Find where the given text appears and provide that cell's center as [X, Y] coordinate. 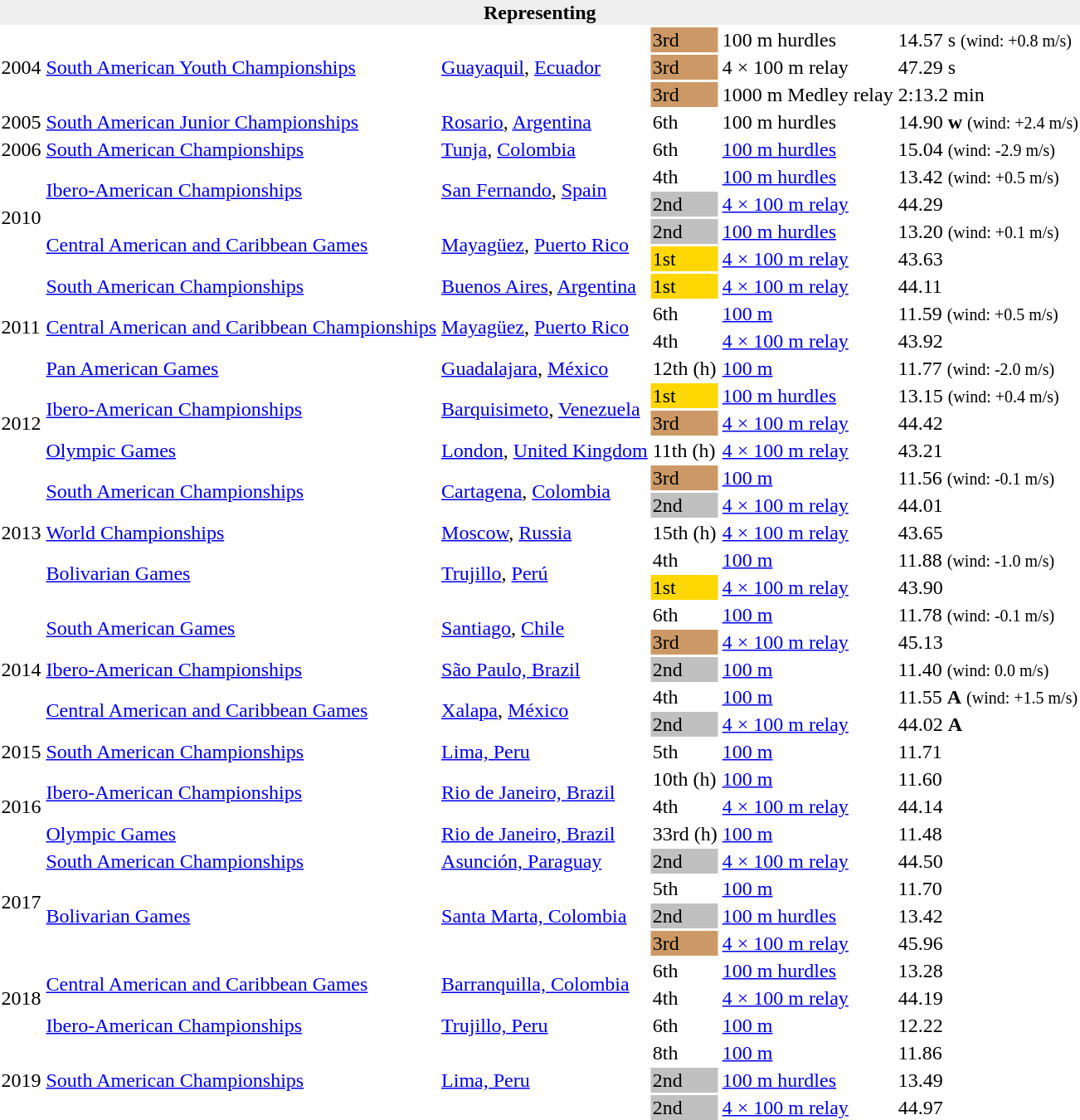
World Championships [241, 533]
South American Junior Championships [241, 122]
London, United Kingdom [545, 450]
Pan American Games [241, 368]
13.15 (wind: +0.4 m/s) [988, 396]
11.70 [988, 889]
Buenos Aires, Argentina [545, 286]
43.21 [988, 450]
43.65 [988, 533]
44.02 A [988, 724]
Asunción, Paraguay [545, 861]
2011 [22, 327]
2017 [22, 903]
2015 [22, 752]
12th (h) [685, 368]
43.90 [988, 587]
44.14 [988, 806]
15.04 (wind: -2.9 m/s) [988, 149]
13.49 [988, 1080]
44.19 [988, 998]
44.11 [988, 286]
44.50 [988, 861]
Guadalajara, México [545, 368]
11.40 (wind: 0.0 m/s) [988, 670]
Barquisimeto, Venezuela [545, 410]
45.96 [988, 943]
11.88 (wind: -1.0 m/s) [988, 560]
43.63 [988, 259]
2010 [22, 217]
Santa Marta, Colombia [545, 916]
São Paulo, Brazil [545, 670]
11.56 (wind: -0.1 m/s) [988, 478]
Barranquilla, Colombia [545, 984]
11.60 [988, 779]
13.28 [988, 971]
11.55 A (wind: +1.5 m/s) [988, 697]
44.01 [988, 505]
Xalapa, México [545, 710]
47.29 s [988, 67]
11.59 (wind: +0.5 m/s) [988, 314]
Central American and Caribbean Championships [241, 327]
Rosario, Argentina [545, 122]
Cartagena, Colombia [545, 491]
14.57 s (wind: +0.8 m/s) [988, 40]
Trujillo, Peru [545, 1025]
Moscow, Russia [545, 533]
44.97 [988, 1108]
2018 [22, 998]
12.22 [988, 1025]
2005 [22, 122]
43.92 [988, 341]
11.77 (wind: -2.0 m/s) [988, 368]
1000 m Medley relay [808, 95]
San Fernando, Spain [545, 191]
11.48 [988, 834]
44.29 [988, 204]
2016 [22, 806]
Representing [540, 12]
33rd (h) [685, 834]
2004 [22, 67]
15th (h) [685, 533]
2006 [22, 149]
45.13 [988, 642]
South American Games [241, 629]
11.71 [988, 752]
8th [685, 1053]
2:13.2 min [988, 95]
2012 [22, 423]
Santiago, Chile [545, 629]
14.90 w (wind: +2.4 m/s) [988, 122]
11.78 (wind: -0.1 m/s) [988, 615]
10th (h) [685, 779]
Tunja, Colombia [545, 149]
2013 [22, 533]
11th (h) [685, 450]
Trujillo, Perú [545, 574]
13.20 (wind: +0.1 m/s) [988, 231]
11.86 [988, 1053]
44.42 [988, 423]
2014 [22, 670]
13.42 [988, 916]
South American Youth Championships [241, 67]
13.42 (wind: +0.5 m/s) [988, 177]
2019 [22, 1080]
Guayaquil, Ecuador [545, 67]
